From the cell containing the given text, extract its center point as [X, Y] coordinate. 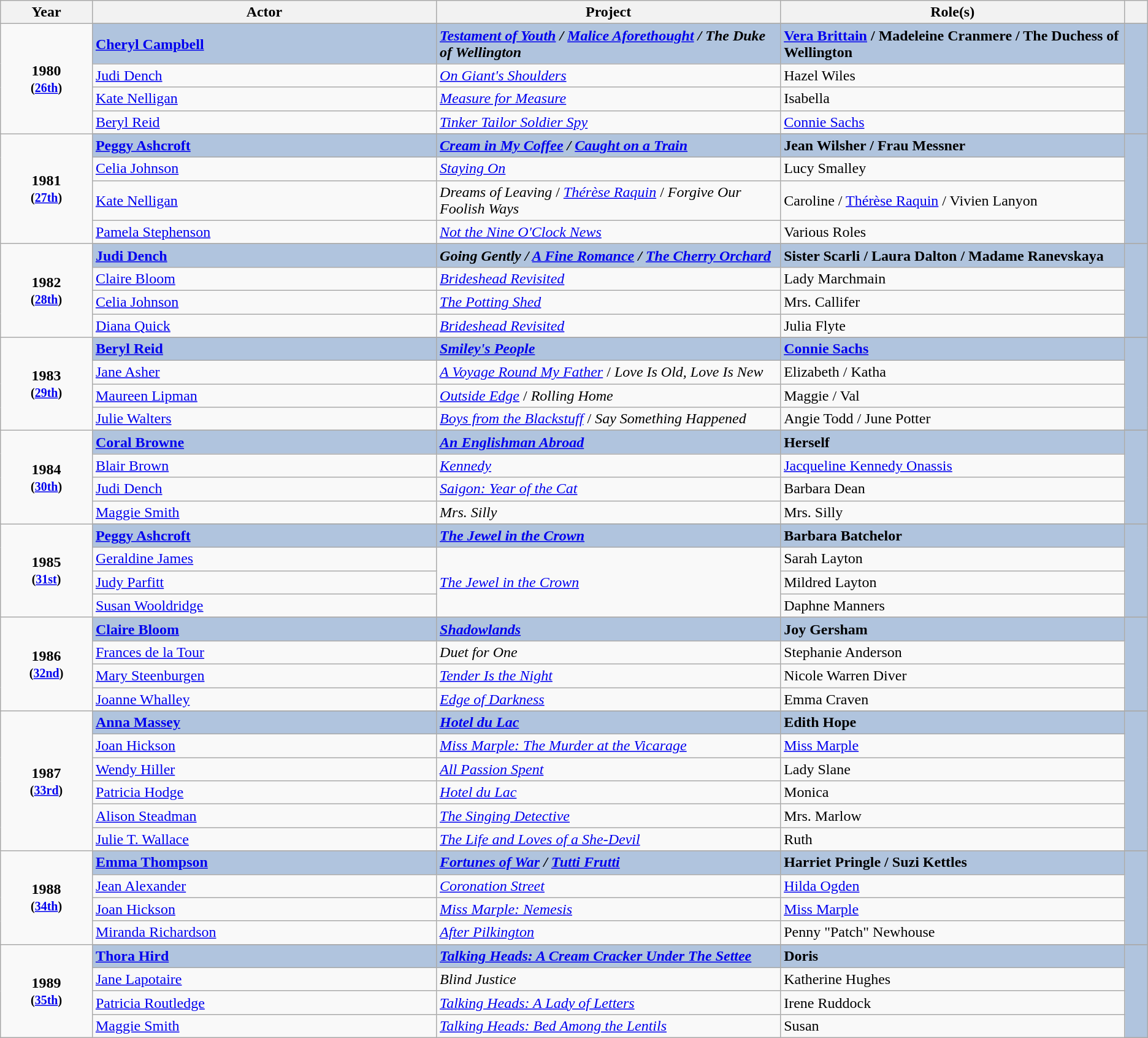
Lady Slane [953, 769]
1989 (35th) [47, 991]
Fortunes of War / Tutti Frutti [608, 863]
Geraldine James [264, 559]
Actor [264, 12]
Hazel Wiles [953, 75]
Project [608, 12]
Duet for One [608, 652]
Barbara Batchelor [953, 536]
Role(s) [953, 12]
Jacqueline Kennedy Onassis [953, 466]
A Voyage Round My Father / Love Is Old, Love Is New [608, 372]
Lucy Smalley [953, 169]
Joy Gersham [953, 629]
Talking Heads: A Lady of Letters [608, 1002]
Outside Edge / Rolling Home [608, 396]
Susan [953, 1026]
Diana Quick [264, 326]
Boys from the Blackstuff / Say Something Happened [608, 419]
Susan Wooldridge [264, 605]
Going Gently / A Fine Romance / The Cherry Orchard [608, 255]
Harriet Pringle / Suzi Kettles [953, 863]
Year [47, 12]
Pamela Stephenson [264, 232]
Nicole Warren Diver [953, 675]
1987 (33rd) [47, 781]
Judy Parfitt [264, 582]
Saigon: Year of the Cat [608, 489]
Miss Marple: The Murder at the Vicarage [608, 746]
Isabella [953, 99]
Testament of Youth / Malice Aforethought / The Duke of Wellington [608, 44]
The Singing Detective [608, 816]
Penny "Patch" Newhouse [953, 932]
Ruth [953, 839]
Daphne Manners [953, 605]
Cheryl Campbell [264, 44]
Tender Is the Night [608, 675]
Patricia Routledge [264, 1002]
Mrs. Callifer [953, 302]
Blair Brown [264, 466]
Julia Flyte [953, 326]
Mildred Layton [953, 582]
On Giant's Shoulders [608, 75]
Alison Steadman [264, 816]
Frances de la Tour [264, 652]
Jean Alexander [264, 886]
After Pilkington [608, 932]
Maggie / Val [953, 396]
Angie Todd / June Potter [953, 419]
An Englishman Abroad [608, 442]
1982 (28th) [47, 290]
Wendy Hiller [264, 769]
Coronation Street [608, 886]
Jean Wilsher / Frau Messner [953, 145]
Julie T. Wallace [264, 839]
Emma Thompson [264, 863]
1981 (27th) [47, 189]
1988 (34th) [47, 898]
Talking Heads: A Cream Cracker Under The Settee [608, 956]
1985 (31st) [47, 571]
Shadowlands [608, 629]
Talking Heads: Bed Among the Lentils [608, 1026]
Herself [953, 442]
Thora Hird [264, 956]
Barbara Dean [953, 489]
Hilda Ogden [953, 886]
1984 (30th) [47, 477]
Miranda Richardson [264, 932]
Irene Ruddock [953, 1002]
Staying On [608, 169]
Maureen Lipman [264, 396]
Caroline / Thérèse Raquin / Vivien Lanyon [953, 200]
Joanne Whalley [264, 699]
Monica [953, 793]
Kennedy [608, 466]
Cream in My Coffee / Caught on a Train [608, 145]
Stephanie Anderson [953, 652]
Smiley's People [608, 349]
Katherine Hughes [953, 979]
Vera Brittain / Madeleine Cranmere / The Duchess of Wellington [953, 44]
Tinker Tailor Soldier Spy [608, 122]
Mrs. Marlow [953, 816]
1983 (29th) [47, 384]
All Passion Spent [608, 769]
Jane Asher [264, 372]
Not the Nine O'Clock News [608, 232]
Emma Craven [953, 699]
Doris [953, 956]
Sister Scarli / Laura Dalton / Madame Ranevskaya [953, 255]
The Potting Shed [608, 302]
The Life and Loves of a She-Devil [608, 839]
Edith Hope [953, 723]
Julie Walters [264, 419]
Dreams of Leaving / Thérèse Raquin / Forgive Our Foolish Ways [608, 200]
Coral Browne [264, 442]
Miss Marple: Nemesis [608, 909]
Jane Lapotaire [264, 979]
Sarah Layton [953, 559]
Blind Justice [608, 979]
1986 (32nd) [47, 664]
Measure for Measure [608, 99]
1980 (26th) [47, 79]
Patricia Hodge [264, 793]
Elizabeth / Katha [953, 372]
Edge of Darkness [608, 699]
Various Roles [953, 232]
Mary Steenburgen [264, 675]
Anna Massey [264, 723]
Lady Marchmain [953, 279]
